Detect which cell encompasses the target text, then output its (X, Y) center coordinate. 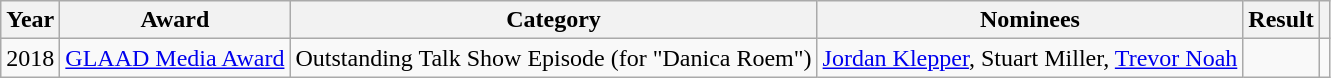
Result (1281, 20)
Award (175, 20)
GLAAD Media Award (175, 58)
Outstanding Talk Show Episode (for "Danica Roem") (554, 58)
2018 (30, 58)
Category (554, 20)
Nominees (1030, 20)
Jordan Klepper, Stuart Miller, Trevor Noah (1030, 58)
Year (30, 20)
